Identify which cell holds the provided text, then report its (X, Y) central coordinate. 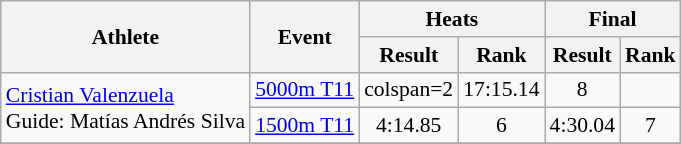
8 (582, 90)
colspan=2 (408, 90)
Heats (452, 19)
Athlete (126, 36)
7 (650, 126)
5000m T11 (304, 90)
17:15.14 (501, 90)
1500m T11 (304, 126)
Event (304, 36)
Final (613, 19)
Cristian ValenzuelaGuide: Matías Andrés Silva (126, 108)
6 (501, 126)
4:14.85 (408, 126)
4:30.04 (582, 126)
